Pinpoint the cell where the given text exists, returning its [X, Y] midpoint coordinate. 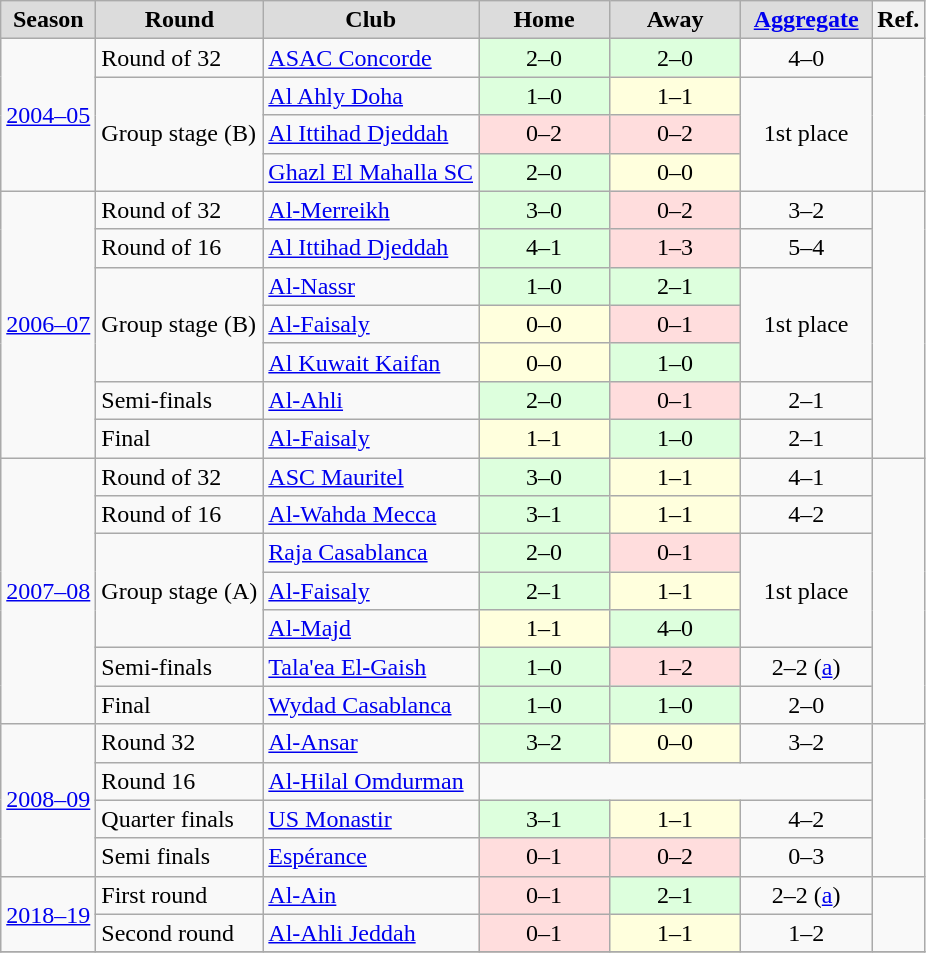
Al-Ansar [371, 743]
Al-Ahli Jeddah [371, 933]
0–3 [806, 857]
Round 32 [180, 743]
Away [676, 20]
First round [180, 895]
Ghazl El Mahalla SC [371, 172]
Round 16 [180, 781]
2007–08 [48, 591]
Al-Ain [371, 895]
Al-Nassr [371, 286]
Wydad Casablanca [371, 705]
Al-Hilal Omdurman [371, 781]
Al-Majd [371, 629]
Second round [180, 933]
Al Ahly Doha [371, 96]
2004–05 [48, 115]
Round [180, 20]
Group stage (A) [180, 591]
ASAC Concorde [371, 58]
2006–07 [48, 324]
Ref. [898, 20]
Club [371, 20]
Aggregate [806, 20]
ASC Mauritel [371, 477]
Al-Ahli [371, 400]
Espérance [371, 857]
Quarter finals [180, 819]
2008–09 [48, 800]
Home [544, 20]
Al-Merreikh [371, 210]
Al-Wahda Mecca [371, 515]
Al Kuwait Kaifan [371, 362]
5–4 [806, 248]
2018–19 [48, 914]
Raja Casablanca [371, 553]
1–3 [676, 248]
Tala'ea El-Gaish [371, 667]
Season [48, 20]
Semi finals [180, 857]
US Monastir [371, 819]
